Pinpoint the cell where the given text exists, returning its [X, Y] midpoint coordinate. 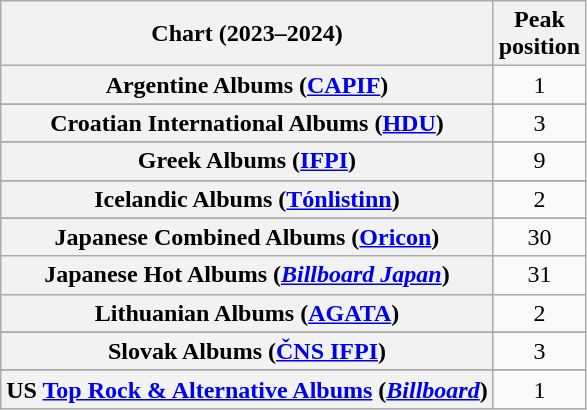
Greek Albums (IFPI) [247, 161]
Lithuanian Albums (AGATA) [247, 313]
Japanese Combined Albums (Oricon) [247, 237]
Icelandic Albums (Tónlistinn) [247, 199]
Argentine Albums (CAPIF) [247, 85]
US Top Rock & Alternative Albums (Billboard) [247, 389]
Japanese Hot Albums (Billboard Japan) [247, 275]
Chart (2023–2024) [247, 34]
9 [539, 161]
Peakposition [539, 34]
31 [539, 275]
Croatian International Albums (HDU) [247, 123]
Slovak Albums (ČNS IFPI) [247, 351]
30 [539, 237]
